Output the [x, y] coordinate of the center of the cell containing the given text.  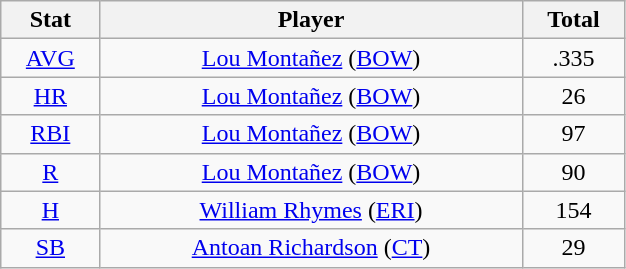
29 [574, 248]
90 [574, 172]
William Rhymes (ERI) [311, 210]
R [50, 172]
Antoan Richardson (CT) [311, 248]
97 [574, 134]
Total [574, 20]
Player [311, 20]
26 [574, 96]
H [50, 210]
HR [50, 96]
.335 [574, 58]
Stat [50, 20]
SB [50, 248]
RBI [50, 134]
154 [574, 210]
AVG [50, 58]
